Determine the (X, Y) coordinate at the center of the cell enclosing the given text.  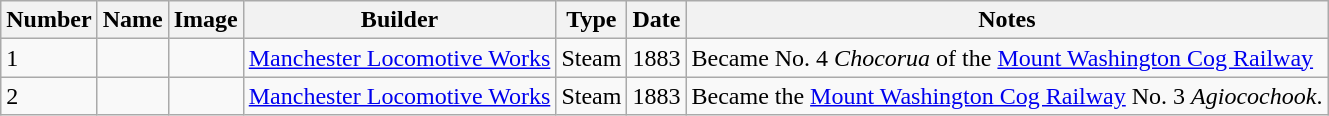
2 (49, 96)
Type (592, 20)
Date (656, 20)
Became the Mount Washington Cog Railway No. 3 Agiocochook. (1007, 96)
Became No. 4 Chocorua of the Mount Washington Cog Railway (1007, 58)
1 (49, 58)
Name (132, 20)
Number (49, 20)
Image (206, 20)
Notes (1007, 20)
Builder (400, 20)
